For the text-containing cell, return its midpoint in [X, Y] coordinate format. 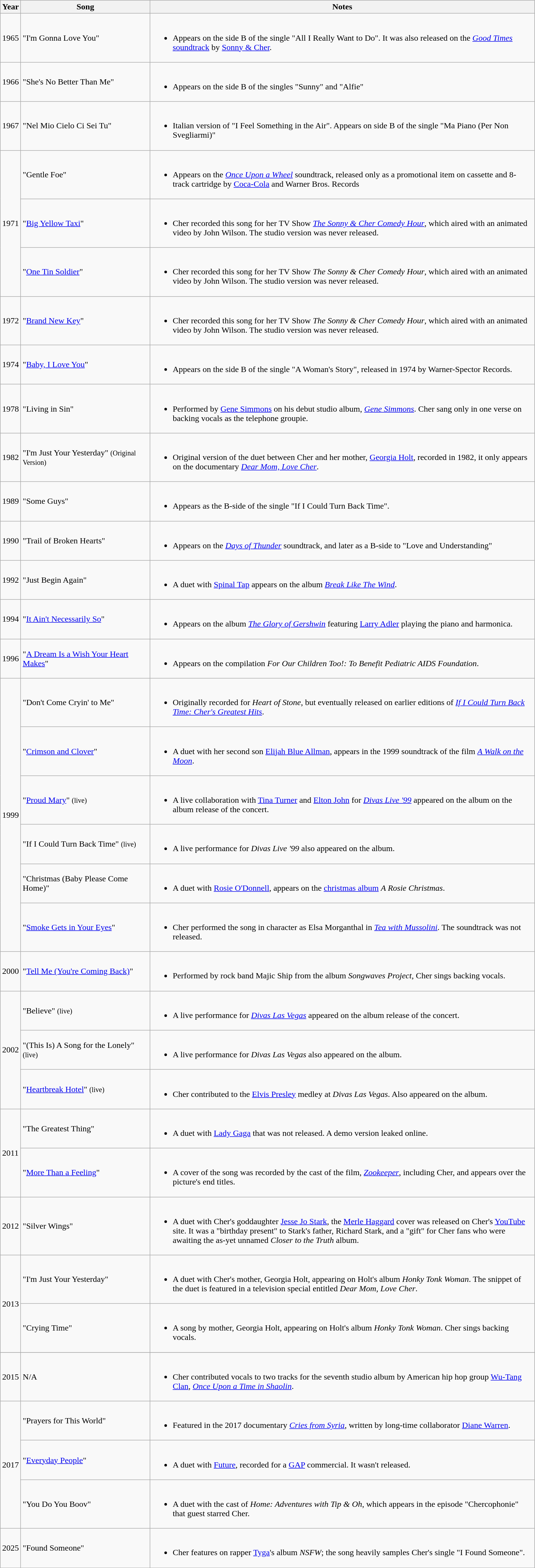
"Everyday People" [86, 1460]
2015 [10, 1377]
"Found Someone" [86, 1548]
2002 [10, 1050]
"Nel Mio Cielo Ci Sei Tu" [86, 126]
"Crying Time" [86, 1328]
A duet with her second son Elijah Blue Allman, appears in the 1999 soundtrack of the film A Walk on the Moon. [342, 751]
Appears on the side B of the singles "Sunny" and "Alfie" [342, 82]
2013 [10, 1304]
Cher contributed vocals to two tracks for the seventh studio album by American hip hop group Wu-Tang Clan, Once Upon a Time in Shaolin. [342, 1377]
1982 [10, 457]
1966 [10, 82]
A duet with Rosie O'Donnell, appears on the christmas album A Rosie Christmas. [342, 883]
1967 [10, 126]
A duet with Spinal Tap appears on the album Break Like The Wind. [342, 580]
1999 [10, 815]
2025 [10, 1548]
"Silver Wings" [86, 1226]
"Gentle Foe" [86, 175]
Originally recorded for Heart of Stone, but eventually released on earlier editions of If I Could Turn Back Time: Cher's Greatest Hits. [342, 703]
1996 [10, 658]
1992 [10, 580]
"I'm Just Your Yesterday" [86, 1279]
"Big Yellow Taxi" [86, 223]
Appears on the side B of the single "All I Really Want to Do". It was also released on the Good Times soundtrack by Sonny & Cher. [342, 38]
Appears on the album The Glory of Gershwin featuring Larry Adler playing the piano and harmonica. [342, 620]
Year [10, 7]
A live performance for Divas Live '99 also appeared on the album. [342, 844]
"Brand New Key" [86, 321]
1974 [10, 364]
"I'm Just Your Yesterday" (Original Version) [86, 457]
"You Do You Boov" [86, 1504]
1965 [10, 38]
2012 [10, 1226]
"She's No Better Than Me" [86, 82]
Original version of the duet between Cher and her mother, Georgia Holt, recorded in 1982, it only appears on the documentary Dear Mom, Love Cher. [342, 457]
"Heartbreak Hotel" (live) [86, 1089]
A live collaboration with Tina Turner and Elton John for Divas Live '99 appeared on the album on the album release of the concert. [342, 800]
Cher features on rapper Tyga's album NSFW; the song heavily samples Cher's single "I Found Someone". [342, 1548]
Cher contributed to the Elvis Presley medley at Divas Las Vegas. Also appeared on the album. [342, 1089]
2017 [10, 1465]
A song by mother, Georgia Holt, appearing on Holt's album Honky Tonk Woman. Cher sings backing vocals. [342, 1328]
A duet with Lady Gaga that was not released. A demo version leaked online. [342, 1129]
"Don't Come Cryin' to Me" [86, 703]
"A Dream Is a Wish Your Heart Makes" [86, 658]
"Prayers for This World" [86, 1421]
"It Ain't Necessarily So" [86, 620]
2000 [10, 971]
Cher performed the song in character as Elsa Morganthal in Tea with Mussolini. The soundtrack was not released. [342, 927]
1972 [10, 321]
"(This Is) A Song for the Lonely" (live) [86, 1050]
"Just Begin Again" [86, 580]
1990 [10, 540]
Performed by Gene Simmons on his debut studio album, Gene Simmons. Cher sang only in one verse on backing vocals as the telephone groupie. [342, 409]
"The Greatest Thing" [86, 1129]
A live performance for Divas Las Vegas also appeared on the album. [342, 1050]
"I'm Gonna Love You" [86, 38]
Appears on the compilation For Our Children Too!: To Benefit Pediatric AIDS Foundation. [342, 658]
"Some Guys" [86, 501]
Featured in the 2017 documentary Cries from Syria, written by long-time collaborator Diane Warren. [342, 1421]
A cover of the song was recorded by the cast of the film, Zookeeper, including Cher, and appears over the picture's end titles. [342, 1172]
Appears on the Days of Thunder soundtrack, and later as a B-side to "Love and Understanding" [342, 540]
"Christmas (Baby Please Come Home)" [86, 883]
"Smoke Gets in Your Eyes" [86, 927]
"Baby, I Love You" [86, 364]
1989 [10, 501]
"Proud Mary" (live) [86, 800]
N/A [86, 1377]
"Tell Me (You're Coming Back)" [86, 971]
"If I Could Turn Back Time" (live) [86, 844]
2011 [10, 1153]
1978 [10, 409]
Performed by rock band Majic Ship from the album Songwaves Project, Cher sings backing vocals. [342, 971]
Appears as the B-side of the single "If I Could Turn Back Time". [342, 501]
"Crimson and Clover" [86, 751]
Appears on the side B of the single "A Woman's Story", released in 1974 by Warner-Spector Records. [342, 364]
"More Than a Feeling" [86, 1172]
A live performance for Divas Las Vegas appeared on the album release of the concert. [342, 1010]
Notes [342, 7]
"Living in Sin" [86, 409]
"Believe" (live) [86, 1010]
Song [86, 7]
Italian version of "I Feel Something in the Air". Appears on side B of the single "Ma Piano (Per Non Svegliarmi)" [342, 126]
1971 [10, 223]
"One Tin Soldier" [86, 272]
A duet with Future, recorded for a GAP commercial. It wasn't released. [342, 1460]
1994 [10, 620]
"Trail of Broken Hearts" [86, 540]
A duet with the cast of Home: Adventures with Tip & Oh, which appears in the episode "Chercophonie" that guest starred Cher. [342, 1504]
